Provide the (x, y) coordinate of the cell's center where the given text is located.  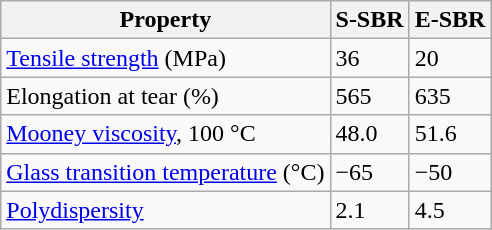
Elongation at tear (%) (166, 96)
36 (370, 58)
Tensile strength (MPa) (166, 58)
−65 (370, 172)
4.5 (450, 210)
48.0 (370, 134)
Polydispersity (166, 210)
20 (450, 58)
Glass transition temperature (°C) (166, 172)
635 (450, 96)
565 (370, 96)
S-SBR (370, 20)
2.1 (370, 210)
Property (166, 20)
51.6 (450, 134)
Mooney viscosity, 100 °C (166, 134)
−50 (450, 172)
E-SBR (450, 20)
